Return (x, y) of the center of cell containing provided text 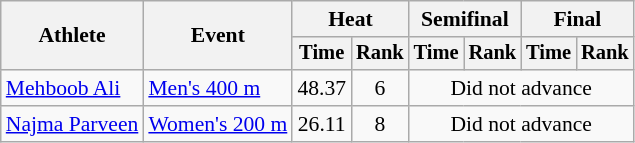
Semifinal (465, 19)
Heat (350, 19)
26.11 (322, 124)
Women's 200 m (218, 124)
Final (577, 19)
48.37 (322, 88)
8 (380, 124)
Najma Parveen (72, 124)
Men's 400 m (218, 88)
Event (218, 36)
6 (380, 88)
Athlete (72, 36)
Mehboob Ali (72, 88)
